Pinpoint the cell where the given text exists, returning its [X, Y] midpoint coordinate. 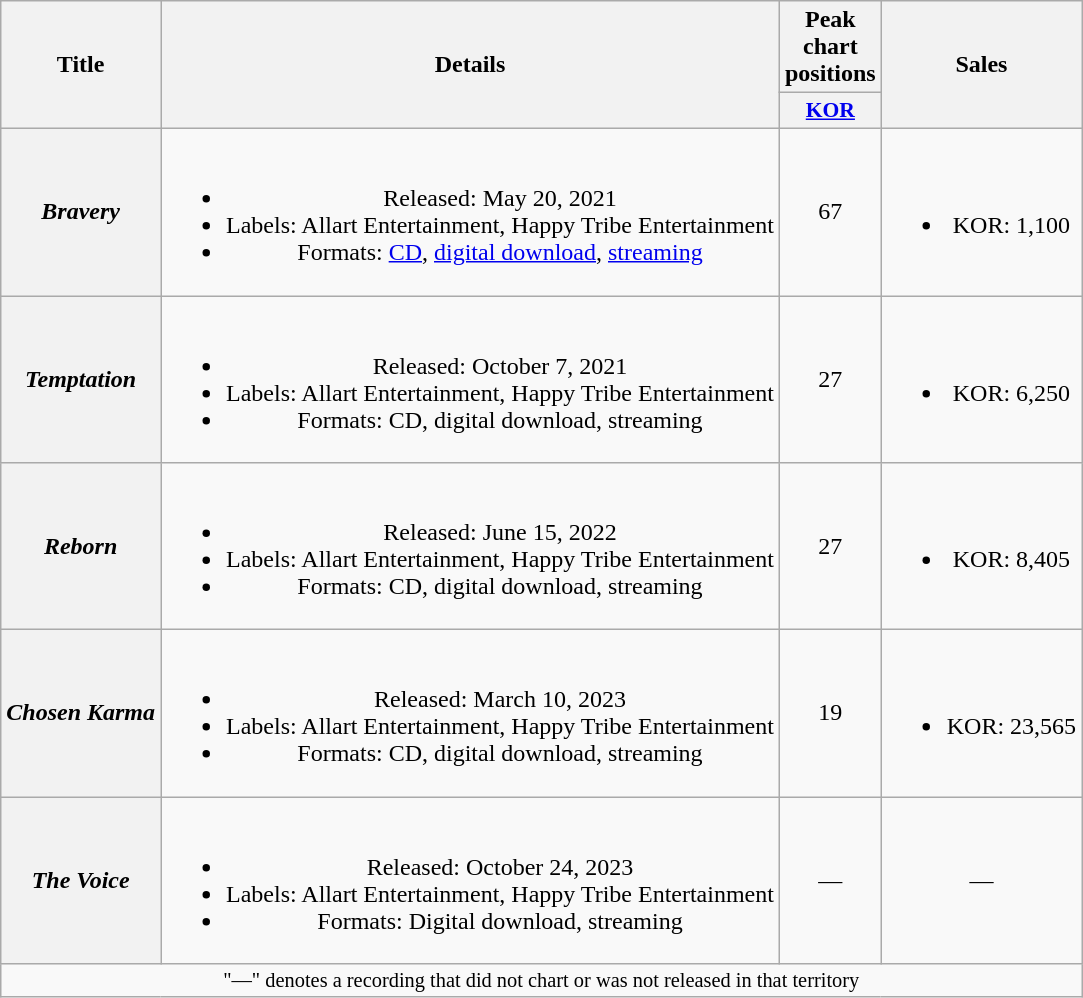
Reborn [81, 546]
Released: October 24, 2023Labels: Allart Entertainment, Happy Tribe EntertainmentFormats: Digital download, streaming [470, 880]
19 [830, 714]
Peak chartpositions [830, 47]
Chosen Karma [81, 714]
Released: March 10, 2023Labels: Allart Entertainment, Happy Tribe EntertainmentFormats: CD, digital download, streaming [470, 714]
Details [470, 65]
Released: October 7, 2021Labels: Allart Entertainment, Happy Tribe EntertainmentFormats: CD, digital download, streaming [470, 380]
KOR: 8,405 [981, 546]
KOR [830, 111]
Temptation [81, 380]
The Voice [81, 880]
Sales [981, 65]
"—" denotes a recording that did not chart or was not released in that territory [542, 981]
KOR: 23,565 [981, 714]
KOR: 1,100 [981, 212]
Released: June 15, 2022Labels: Allart Entertainment, Happy Tribe EntertainmentFormats: CD, digital download, streaming [470, 546]
KOR: 6,250 [981, 380]
Bravery [81, 212]
Title [81, 65]
67 [830, 212]
Released: May 20, 2021Labels: Allart Entertainment, Happy Tribe EntertainmentFormats: CD, digital download, streaming [470, 212]
